From the cell containing the given text, extract its center point as [x, y] coordinate. 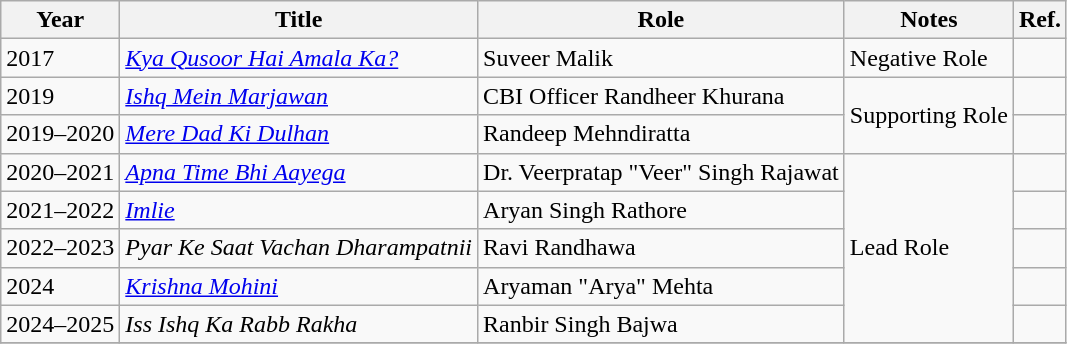
Imlie [299, 210]
Aryaman "Arya" Mehta [662, 286]
Notes [928, 20]
2024–2025 [60, 324]
2021–2022 [60, 210]
Dr. Veerpratap "Veer" Singh Rajawat [662, 172]
Role [662, 20]
2022–2023 [60, 248]
Randeep Mehndiratta [662, 134]
Suveer Malik [662, 58]
2019–2020 [60, 134]
Supporting Role [928, 115]
2017 [60, 58]
Apna Time Bhi Aayega [299, 172]
Lead Role [928, 248]
Year [60, 20]
Aryan Singh Rathore [662, 210]
Mere Dad Ki Dulhan [299, 134]
Kya Qusoor Hai Amala Ka? [299, 58]
Pyar Ke Saat Vachan Dharampatnii [299, 248]
Title [299, 20]
Krishna Mohini [299, 286]
Ranbir Singh Bajwa [662, 324]
Ravi Randhawa [662, 248]
CBI Officer Randheer Khurana [662, 96]
Ref. [1040, 20]
2024 [60, 286]
Iss Ishq Ka Rabb Rakha [299, 324]
2020–2021 [60, 172]
Negative Role [928, 58]
2019 [60, 96]
Ishq Mein Marjawan [299, 96]
